For the text-containing cell, return its midpoint in (x, y) coordinate format. 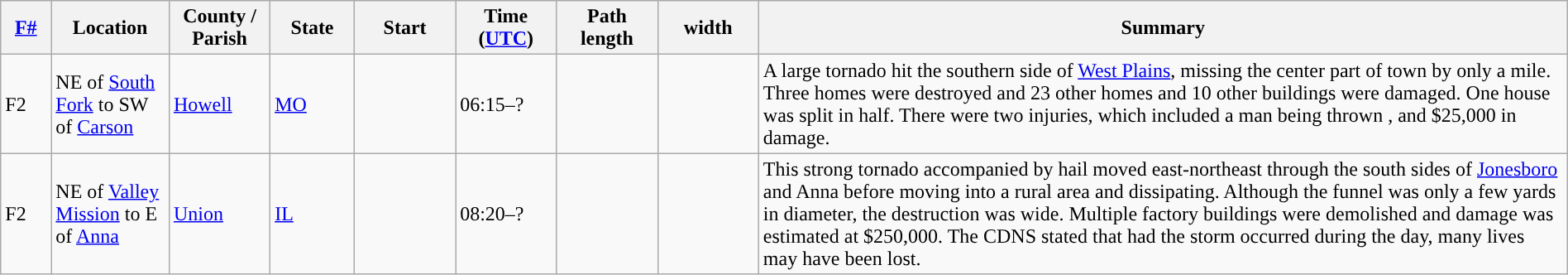
Howell (219, 104)
08:20–? (506, 214)
Start (404, 28)
State (313, 28)
IL (313, 214)
Summary (1163, 28)
Path length (607, 28)
Time (UTC) (506, 28)
Union (219, 214)
NE of South Fork to SW of Carson (111, 104)
County / Parish (219, 28)
MO (313, 104)
width (708, 28)
Location (111, 28)
F# (26, 28)
NE of Valley Mission to E of Anna (111, 214)
06:15–? (506, 104)
